Search for the cell housing the specified text and yield its (X, Y) center coordinate. 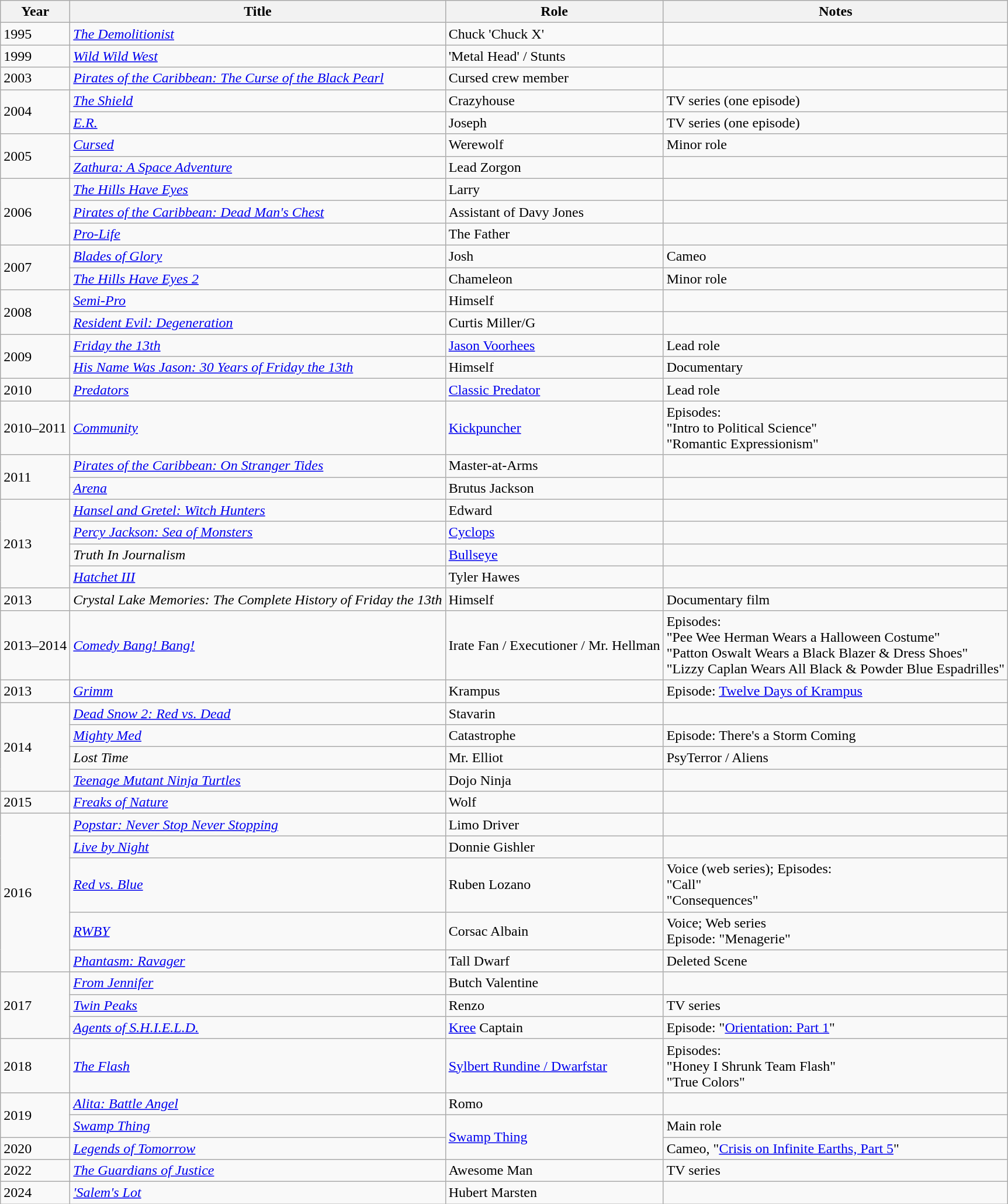
Main role (836, 1126)
Friday the 13th (258, 345)
Popstar: Never Stop Never Stopping (258, 825)
Mr. Elliot (554, 758)
Zathura: A Space Adventure (258, 167)
1999 (35, 56)
Cursed (258, 145)
Kree Captain (554, 1027)
Cameo (836, 256)
2003 (35, 78)
The Demolitionist (258, 34)
Curtis Miller/G (554, 323)
Comedy Bang! Bang! (258, 645)
2010 (35, 390)
2011 (35, 477)
'Salem's Lot (258, 1193)
Arena (258, 488)
Irate Fan / Executioner / Mr. Hellman (554, 645)
Episode: "Orientation: Part 1" (836, 1027)
Pirates of the Caribbean: The Curse of the Black Pearl (258, 78)
Tyler Hawes (554, 577)
2019 (35, 1115)
Notes (836, 12)
Hatchet III (258, 577)
Teenage Mutant Ninja Turtles (258, 780)
2005 (35, 156)
PsyTerror / Aliens (836, 758)
Romo (554, 1103)
Jason Voorhees (554, 345)
Dead Snow 2: Red vs. Dead (258, 714)
The Flash (258, 1065)
Blades of Glory (258, 256)
Percy Jackson: Sea of Monsters (258, 532)
Corsac Albain (554, 930)
Cursed crew member (554, 78)
Live by Night (258, 847)
2015 (35, 802)
Twin Peaks (258, 1005)
RWBY (258, 930)
Crazyhouse (554, 101)
Documentary film (836, 599)
Deleted Scene (836, 961)
Krampus (554, 691)
Episode: Twelve Days of Krampus (836, 691)
Cameo, "Crisis on Infinite Earths, Part 5" (836, 1148)
Sylbert Rundine / Dwarfstar (554, 1065)
Episodes:"Honey I Shrunk Team Flash""True Colors" (836, 1065)
Crystal Lake Memories: The Complete History of Friday the 13th (258, 599)
Wild Wild West (258, 56)
Lead Zorgon (554, 167)
Voice (web series); Episodes:"Call""Consequences" (836, 885)
The Hills Have Eyes (258, 189)
Classic Predator (554, 390)
Hubert Marsten (554, 1193)
Legends of Tomorrow (258, 1148)
Pirates of the Caribbean: Dead Man's Chest (258, 212)
Agents of S.H.I.E.L.D. (258, 1027)
2018 (35, 1065)
Cyclops (554, 532)
Truth In Journalism (258, 555)
E.R. (258, 123)
Red vs. Blue (258, 885)
Semi-Pro (258, 301)
2022 (35, 1171)
Brutus Jackson (554, 488)
2017 (35, 1005)
Stavarin (554, 714)
Catastrophe (554, 736)
Predators (258, 390)
Master-at-Arms (554, 466)
Grimm (258, 691)
2004 (35, 112)
Voice; Web seriesEpisode: "Menagerie" (836, 930)
Josh (554, 256)
Role (554, 12)
Resident Evil: Degeneration (258, 323)
Chuck 'Chuck X' (554, 34)
2014 (35, 747)
Phantasm: Ravager (258, 961)
Ruben Lozano (554, 885)
The Guardians of Justice (258, 1171)
2008 (35, 312)
The Shield (258, 101)
2007 (35, 267)
2009 (35, 357)
Chameleon (554, 279)
2016 (35, 893)
Community (258, 428)
Awesome Man (554, 1171)
Alita: Battle Angel (258, 1103)
Freaks of Nature (258, 802)
'Metal Head' / Stunts (554, 56)
The Hills Have Eyes 2 (258, 279)
Pro-Life (258, 234)
Werewolf (554, 145)
Renzo (554, 1005)
Kickpuncher (554, 428)
Episode: There's a Storm Coming (836, 736)
Bullseye (554, 555)
2010–2011 (35, 428)
Episodes:"Intro to Political Science""Romantic Expressionism" (836, 428)
Lost Time (258, 758)
Larry (554, 189)
Edward (554, 510)
From Jennifer (258, 983)
Butch Valentine (554, 983)
The Father (554, 234)
2013–2014 (35, 645)
Year (35, 12)
Joseph (554, 123)
His Name Was Jason: 30 Years of Friday the 13th (258, 368)
Title (258, 12)
1995 (35, 34)
Documentary (836, 368)
2020 (35, 1148)
Assistant of Davy Jones (554, 212)
2024 (35, 1193)
Pirates of the Caribbean: On Stranger Tides (258, 466)
Limo Driver (554, 825)
Mighty Med (258, 736)
Tall Dwarf (554, 961)
Donnie Gishler (554, 847)
Wolf (554, 802)
Hansel and Gretel: Witch Hunters (258, 510)
2006 (35, 212)
Dojo Ninja (554, 780)
